Capture the cell that displays the provided text and extract its (x, y) central coordinate. 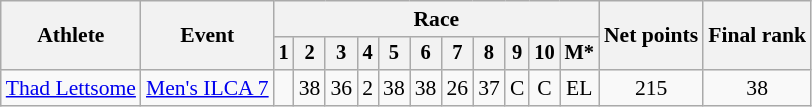
37 (489, 88)
26 (457, 88)
3 (341, 54)
Event (208, 36)
5 (394, 54)
10 (544, 54)
Men's ILCA 7 (208, 88)
Race (436, 19)
8 (489, 54)
6 (426, 54)
7 (457, 54)
9 (518, 54)
Net points (651, 36)
M* (580, 54)
Athlete (71, 36)
Thad Lettsome (71, 88)
215 (651, 88)
EL (580, 88)
36 (341, 88)
Final rank (757, 36)
4 (368, 54)
1 (284, 54)
